Return the [x, y] coordinate for the center point of the cell that contains the specified text.  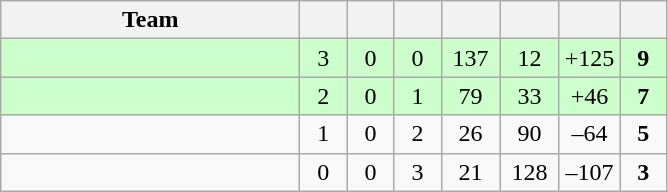
128 [530, 172]
33 [530, 96]
21 [470, 172]
–107 [590, 172]
137 [470, 58]
7 [644, 96]
5 [644, 134]
79 [470, 96]
+125 [590, 58]
26 [470, 134]
12 [530, 58]
+46 [590, 96]
–64 [590, 134]
90 [530, 134]
Team [150, 20]
9 [644, 58]
